Pinpoint the cell where the given text exists, returning its (x, y) midpoint coordinate. 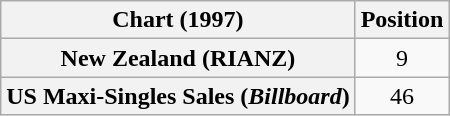
US Maxi-Singles Sales (Billboard) (178, 96)
Position (402, 20)
Chart (1997) (178, 20)
46 (402, 96)
9 (402, 58)
New Zealand (RIANZ) (178, 58)
